Provide the [x, y] coordinate of the cell's center where the given text is located.  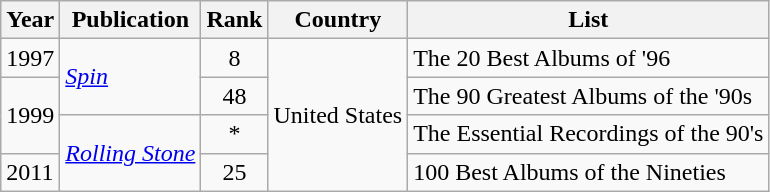
2011 [30, 172]
The 20 Best Albums of '96 [588, 58]
The Essential Recordings of the 90's [588, 134]
8 [234, 58]
List [588, 20]
Year [30, 20]
48 [234, 96]
100 Best Albums of the Nineties [588, 172]
Rolling Stone [130, 153]
Country [338, 20]
* [234, 134]
Rank [234, 20]
Publication [130, 20]
The 90 Greatest Albums of the '90s [588, 96]
1997 [30, 58]
1999 [30, 115]
Spin [130, 77]
United States [338, 115]
25 [234, 172]
